For the text-containing cell, return its midpoint in (x, y) coordinate format. 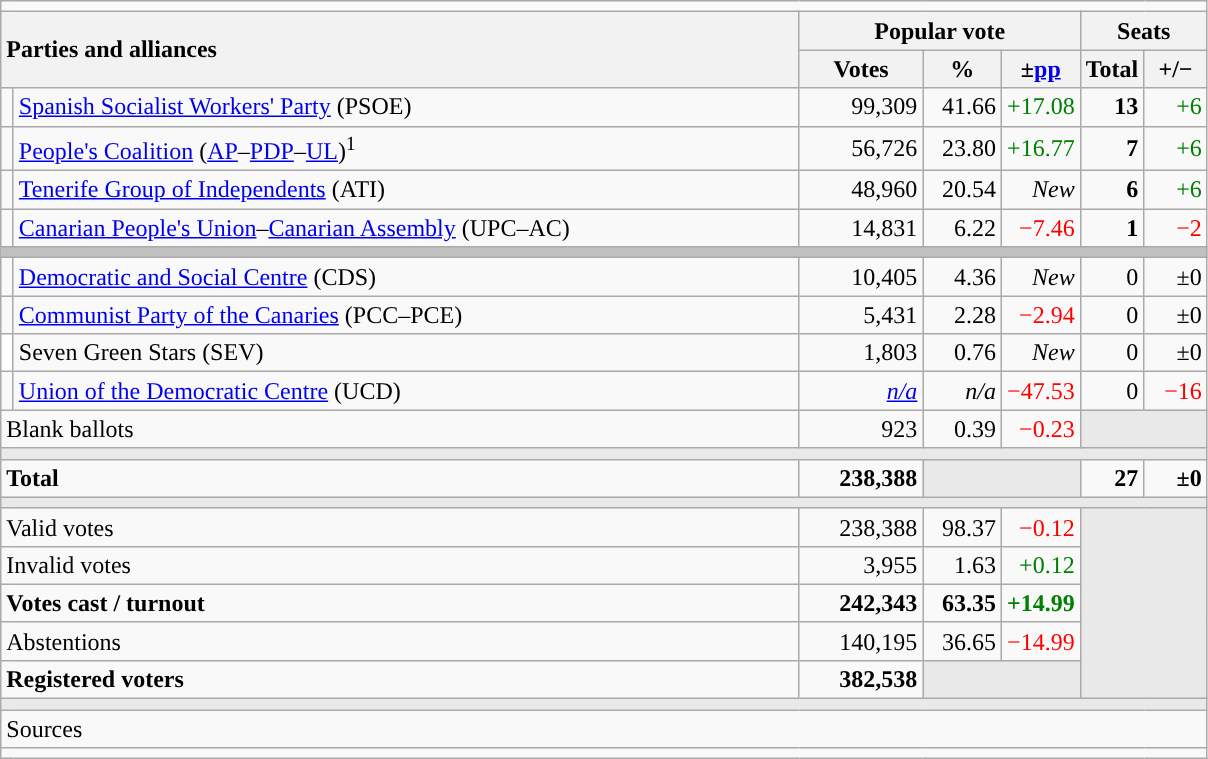
Invalid votes (400, 565)
0.39 (962, 429)
242,343 (861, 603)
0.76 (962, 353)
20.54 (962, 190)
+14.99 (1040, 603)
99,309 (861, 107)
+17.08 (1040, 107)
1.63 (962, 565)
48,960 (861, 190)
1 (1112, 228)
Abstentions (400, 641)
−47.53 (1040, 391)
Democratic and Social Centre (CDS) (406, 277)
±pp (1040, 69)
63.35 (962, 603)
Votes (861, 69)
56,726 (861, 148)
+16.77 (1040, 148)
−2.94 (1040, 315)
923 (861, 429)
Tenerife Group of Independents (ATI) (406, 190)
Spanish Socialist Workers' Party (PSOE) (406, 107)
People's Coalition (AP–PDP–UL)1 (406, 148)
5,431 (861, 315)
Sources (604, 729)
Seats (1144, 31)
382,538 (861, 679)
4.36 (962, 277)
−14.99 (1040, 641)
Communist Party of the Canaries (PCC–PCE) (406, 315)
10,405 (861, 277)
−0.12 (1040, 527)
2.28 (962, 315)
−16 (1176, 391)
−2 (1176, 228)
6.22 (962, 228)
14,831 (861, 228)
1,803 (861, 353)
Registered voters (400, 679)
98.37 (962, 527)
Votes cast / turnout (400, 603)
Union of the Democratic Centre (UCD) (406, 391)
41.66 (962, 107)
3,955 (861, 565)
Valid votes (400, 527)
23.80 (962, 148)
36.65 (962, 641)
Parties and alliances (400, 50)
13 (1112, 107)
Seven Green Stars (SEV) (406, 353)
% (962, 69)
6 (1112, 190)
+/− (1176, 69)
Popular vote (940, 31)
7 (1112, 148)
Blank ballots (400, 429)
27 (1112, 478)
−7.46 (1040, 228)
Canarian People's Union–Canarian Assembly (UPC–AC) (406, 228)
140,195 (861, 641)
−0.23 (1040, 429)
+0.12 (1040, 565)
